Return the (x, y) coordinate for the center point of the cell that contains the specified text.  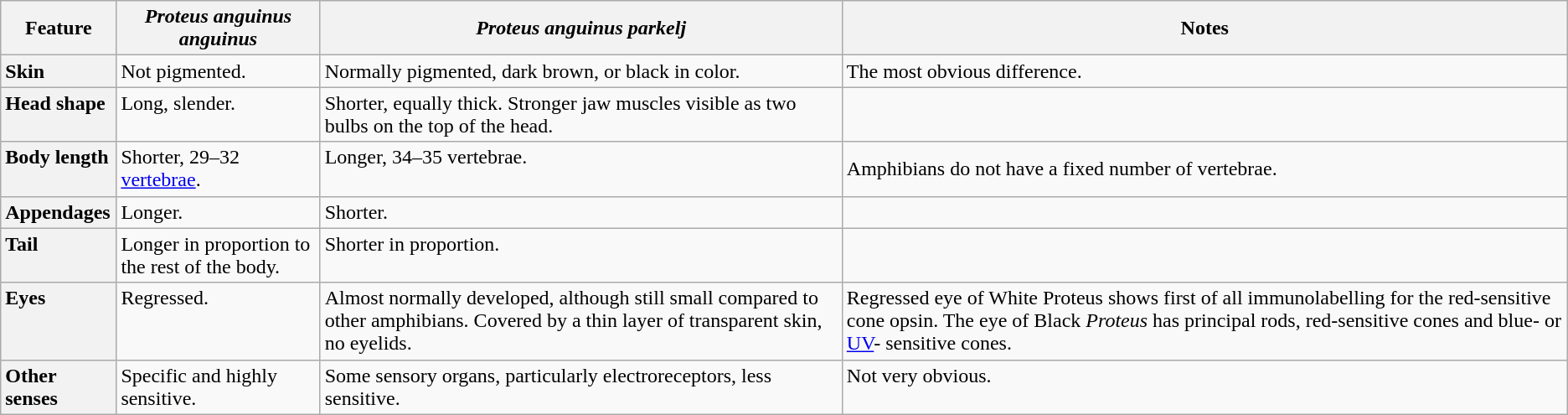
Other senses (59, 387)
Feature (59, 29)
Proteus anguinus anguinus (218, 29)
Longer in proportion to the rest of the body. (218, 255)
Shorter, equally thick. Stronger jaw muscles visible as two bulbs on the top of the head. (581, 114)
Not very obvious. (1204, 387)
Shorter, 29–32 vertebrae. (218, 169)
Shorter. (581, 212)
Not pigmented. (218, 71)
Eyes (59, 321)
Skin (59, 71)
Long, slender. (218, 114)
Notes (1204, 29)
Almost normally developed, although still small compared to other amphibians. Covered by a thin layer of transparent skin, no eyelids. (581, 321)
Shorter in proportion. (581, 255)
The most obvious difference. (1204, 71)
Some sensory organs, particularly electroreceptors, less sensitive. (581, 387)
Appendages (59, 212)
Specific and highly sensitive. (218, 387)
Normally pigmented, dark brown, or black in color. (581, 71)
Body length (59, 169)
Head shape (59, 114)
Tail (59, 255)
Amphibians do not have a fixed number of vertebrae. (1204, 169)
Longer. (218, 212)
Proteus anguinus parkelj (581, 29)
Longer, 34–35 vertebrae. (581, 169)
Regressed. (218, 321)
